Output the (X, Y) coordinate of the center of the cell containing the given text.  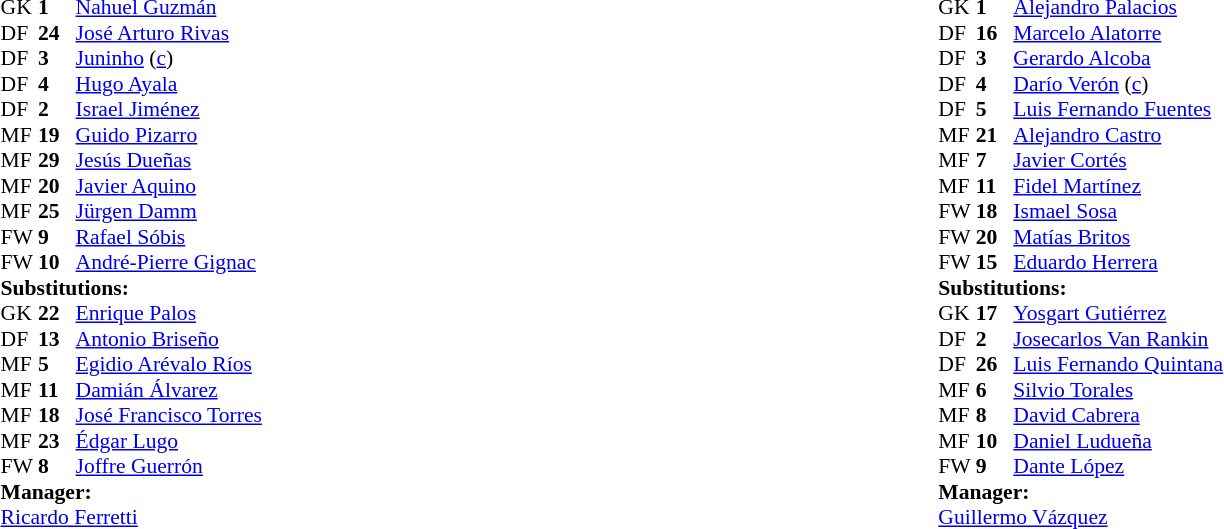
Josecarlos Van Rankin (1118, 339)
Luis Fernando Quintana (1118, 365)
Jesús Dueñas (169, 161)
Javier Aquino (169, 186)
David Cabrera (1118, 415)
Eduardo Herrera (1118, 263)
Marcelo Alatorre (1118, 33)
José Arturo Rivas (169, 33)
16 (995, 33)
Damián Álvarez (169, 390)
Jürgen Damm (169, 211)
Daniel Ludueña (1118, 441)
25 (57, 211)
19 (57, 135)
Javier Cortés (1118, 161)
Egidio Arévalo Ríos (169, 365)
Antonio Briseño (169, 339)
Silvio Torales (1118, 390)
29 (57, 161)
15 (995, 263)
7 (995, 161)
26 (995, 365)
13 (57, 339)
Matías Britos (1118, 237)
24 (57, 33)
Hugo Ayala (169, 84)
Dante López (1118, 467)
Enrique Palos (169, 313)
Édgar Lugo (169, 441)
Yosgart Gutiérrez (1118, 313)
6 (995, 390)
José Francisco Torres (169, 415)
Ismael Sosa (1118, 211)
Gerardo Alcoba (1118, 59)
Israel Jiménez (169, 109)
Guido Pizarro (169, 135)
21 (995, 135)
Rafael Sóbis (169, 237)
Joffre Guerrón (169, 467)
Fidel Martínez (1118, 186)
22 (57, 313)
Juninho (c) (169, 59)
23 (57, 441)
Darío Verón (c) (1118, 84)
17 (995, 313)
Luis Fernando Fuentes (1118, 109)
André-Pierre Gignac (169, 263)
Alejandro Castro (1118, 135)
